Output the (X, Y) coordinate of the center of the cell containing the given text.  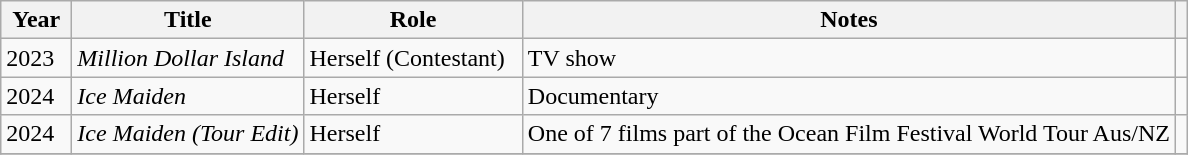
Documentary (848, 96)
Role (413, 20)
Ice Maiden (188, 96)
Title (188, 20)
Million Dollar Island (188, 58)
Notes (848, 20)
One of 7 films part of the Ocean Film Festival World Tour Aus/NZ (848, 134)
TV show (848, 58)
Herself (Contestant) (413, 58)
Ice Maiden (Tour Edit) (188, 134)
2023 (36, 58)
Year (36, 20)
